Detect which cell encompasses the target text, then output its (x, y) center coordinate. 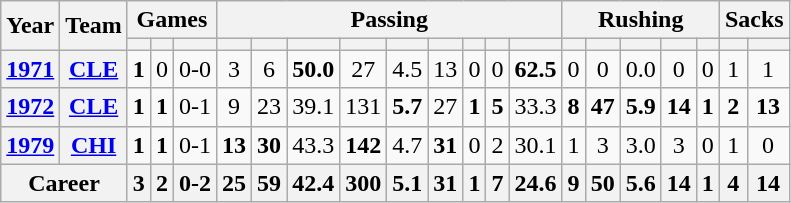
33.3 (536, 107)
30.1 (536, 145)
6 (270, 69)
25 (234, 183)
5.7 (408, 107)
Rushing (640, 20)
43.3 (314, 145)
8 (574, 107)
59 (270, 183)
1979 (30, 145)
Career (64, 183)
24.6 (536, 183)
Team (94, 26)
3.0 (640, 145)
1971 (30, 69)
142 (364, 145)
5.9 (640, 107)
1972 (30, 107)
7 (498, 183)
42.4 (314, 183)
131 (364, 107)
4 (733, 183)
0.0 (640, 69)
Passing (390, 20)
Sacks (754, 20)
47 (602, 107)
62.5 (536, 69)
50 (602, 183)
4.5 (408, 69)
30 (270, 145)
5.6 (640, 183)
5.1 (408, 183)
0-2 (194, 183)
50.0 (314, 69)
0-0 (194, 69)
39.1 (314, 107)
Games (172, 20)
23 (270, 107)
300 (364, 183)
Year (30, 26)
4.7 (408, 145)
5 (498, 107)
CHI (94, 145)
